From the cell containing the given text, extract its center point as [x, y] coordinate. 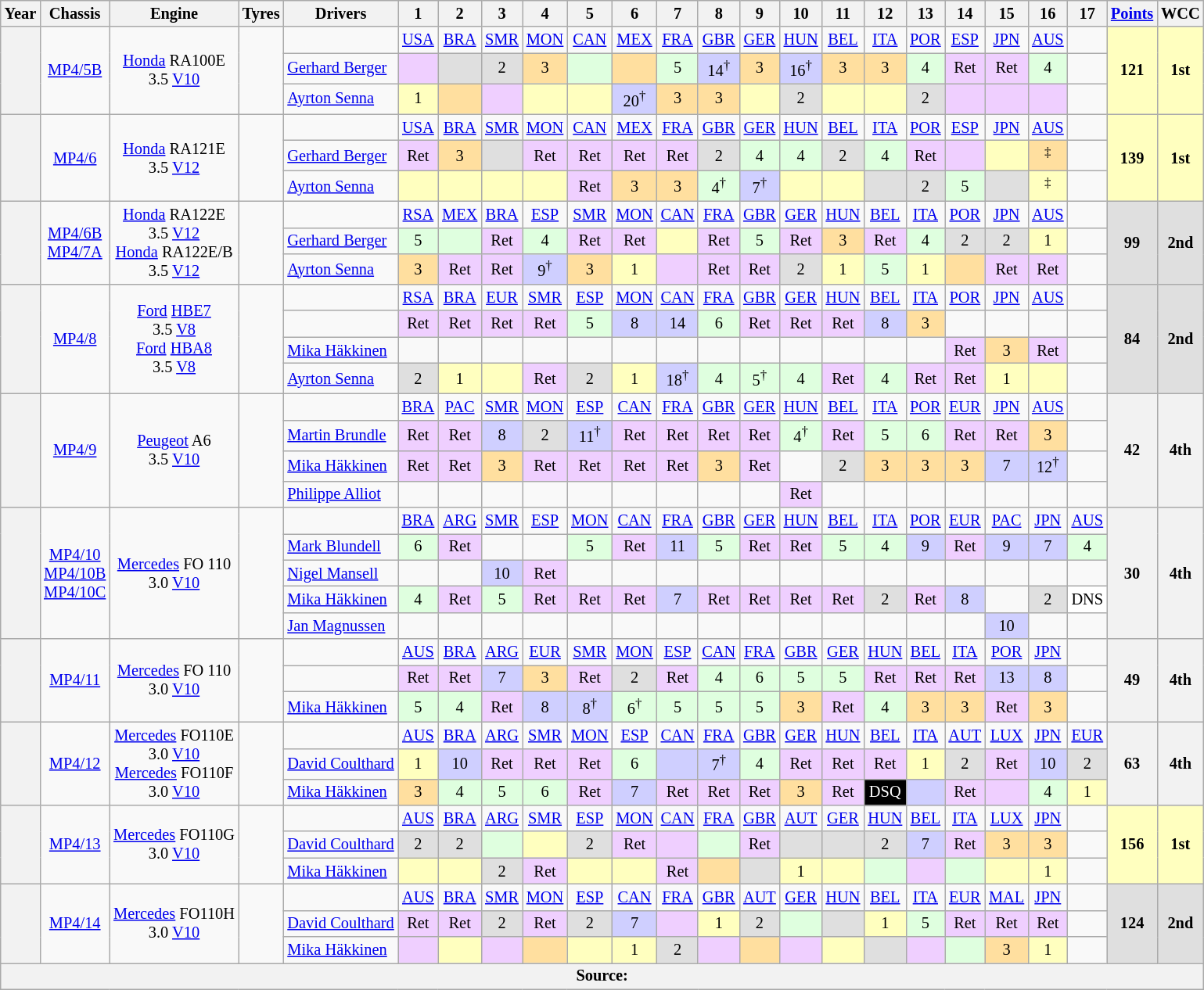
156 [1132, 845]
Martin Brundle [340, 435]
Ford HBE73.5 V8Ford HBA83.5 V8 [174, 339]
Peugeot A63.5 V10 [174, 450]
MP4/10MP4/10BMP4/10C [75, 573]
Nigel Mansell [340, 573]
12† [1048, 466]
6† [634, 707]
63 [1132, 763]
MP4/13 [75, 845]
Honda RA122E3.5 V12Honda RA122E/B3.5 V12 [174, 242]
Drivers [340, 13]
DNS [1087, 600]
Mark Blundell [340, 547]
18† [677, 378]
11† [590, 435]
5† [760, 378]
121 [1132, 70]
Tyres [261, 13]
Chassis [75, 13]
20† [634, 99]
Year [20, 13]
17 [1087, 13]
Philippe Alliot [340, 494]
DSQ [885, 792]
MP4/12 [75, 763]
42 [1132, 450]
WCC [1181, 13]
MP4/9 [75, 450]
Source: [602, 976]
Mercedes FO110H3.0 V10 [174, 923]
15 [1006, 13]
99 [1132, 242]
MP4/5B [75, 70]
MAL [1006, 897]
Mercedes FO110G3.0 V10 [174, 845]
14† [718, 69]
Jan Magnussen [340, 626]
84 [1132, 339]
8† [590, 707]
139 [1132, 158]
Engine [174, 13]
MP4/8 [75, 339]
16† [801, 69]
MP4/11 [75, 680]
Honda RA100E3.5 V10 [174, 70]
30 [1132, 573]
16 [1048, 13]
MP4/6BMP4/7A [75, 242]
124 [1132, 923]
MP4/6 [75, 158]
Points [1132, 13]
Mercedes FO110E3.0 V10Mercedes FO110F3.0 V10 [174, 763]
49 [1132, 680]
12 [885, 13]
MP4/14 [75, 923]
9† [544, 269]
Honda RA121E3.5 V12 [174, 158]
